Determine the (X, Y) coordinate at the center of the cell enclosing the given text.  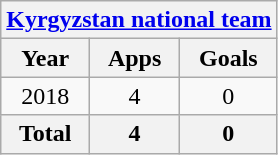
Apps (135, 58)
2018 (46, 96)
Goals (229, 58)
Kyrgyzstan national team (139, 20)
Total (46, 134)
Year (46, 58)
